Provide the [X, Y] coordinate of the cell's center where the given text is located.  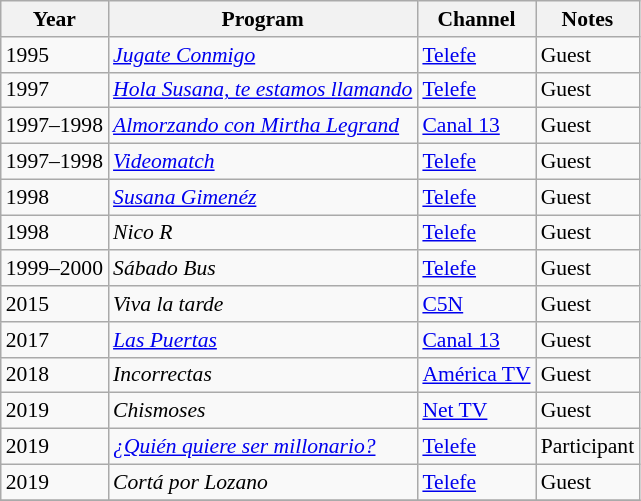
Almorzando con Mirtha Legrand [262, 126]
América TV [476, 375]
Net TV [476, 411]
Incorrectas [262, 375]
2015 [54, 304]
Chismoses [262, 411]
Nico R [262, 233]
Cortá por Lozano [262, 482]
C5N [476, 304]
Notes [588, 19]
2018 [54, 375]
1997 [54, 90]
Susana Gimenéz [262, 197]
Year [54, 19]
Channel [476, 19]
Jugate Conmigo [262, 55]
Las Puertas [262, 340]
2017 [54, 340]
Program [262, 19]
1995 [54, 55]
¿Quién quiere ser millonario? [262, 447]
Participant [588, 447]
Viva la tarde [262, 304]
Hola Susana, te estamos llamando [262, 90]
Videomatch [262, 162]
1999–2000 [54, 269]
Sábado Bus [262, 269]
